Extract the (x, y) coordinate from the center of the cell holding the provided text.  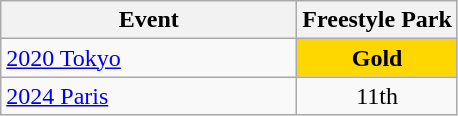
Gold (378, 58)
2020 Tokyo (149, 58)
11th (378, 96)
2024 Paris (149, 96)
Event (149, 20)
Freestyle Park (378, 20)
